Pinpoint the cell where the given text exists, returning its (X, Y) midpoint coordinate. 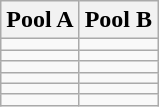
Pool A (40, 20)
Pool B (118, 20)
